Return the [x, y] coordinate for the center point of the cell that contains the specified text.  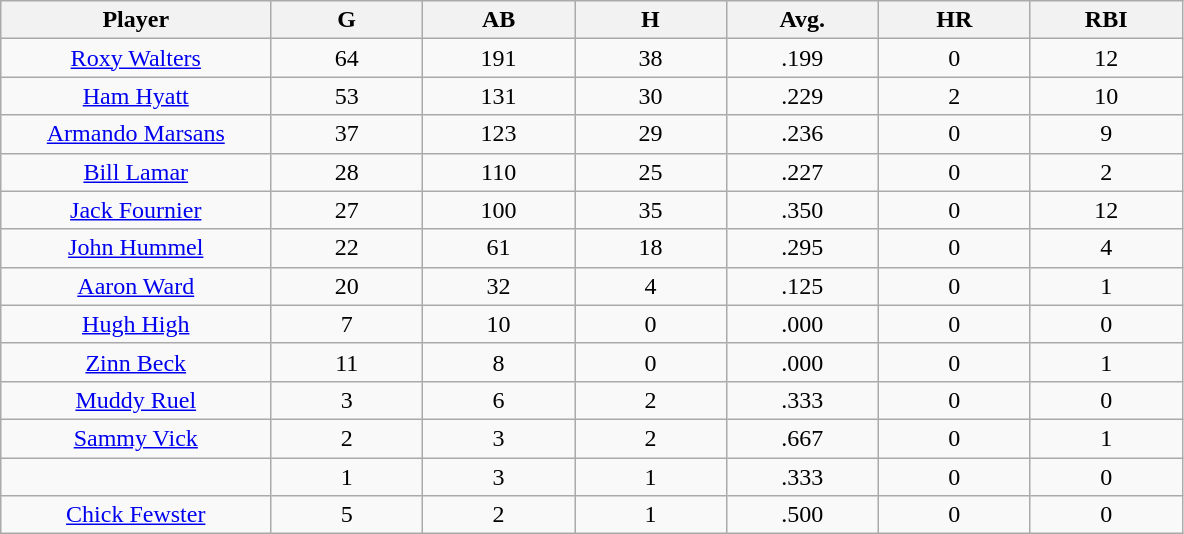
Avg. [802, 20]
G [347, 20]
John Hummel [136, 248]
Player [136, 20]
131 [499, 96]
61 [499, 248]
30 [651, 96]
HR [954, 20]
110 [499, 172]
.227 [802, 172]
8 [499, 362]
.125 [802, 286]
.350 [802, 210]
Bill Lamar [136, 172]
.199 [802, 58]
Ham Hyatt [136, 96]
Roxy Walters [136, 58]
37 [347, 134]
11 [347, 362]
Hugh High [136, 324]
38 [651, 58]
Sammy Vick [136, 438]
Jack Fournier [136, 210]
Aaron Ward [136, 286]
.500 [802, 515]
35 [651, 210]
123 [499, 134]
28 [347, 172]
100 [499, 210]
.667 [802, 438]
7 [347, 324]
191 [499, 58]
18 [651, 248]
Muddy Ruel [136, 400]
6 [499, 400]
53 [347, 96]
Chick Fewster [136, 515]
Zinn Beck [136, 362]
.295 [802, 248]
64 [347, 58]
5 [347, 515]
.229 [802, 96]
9 [1106, 134]
H [651, 20]
.236 [802, 134]
AB [499, 20]
29 [651, 134]
25 [651, 172]
32 [499, 286]
27 [347, 210]
20 [347, 286]
RBI [1106, 20]
22 [347, 248]
Armando Marsans [136, 134]
